Detect which cell encompasses the target text, then output its (x, y) center coordinate. 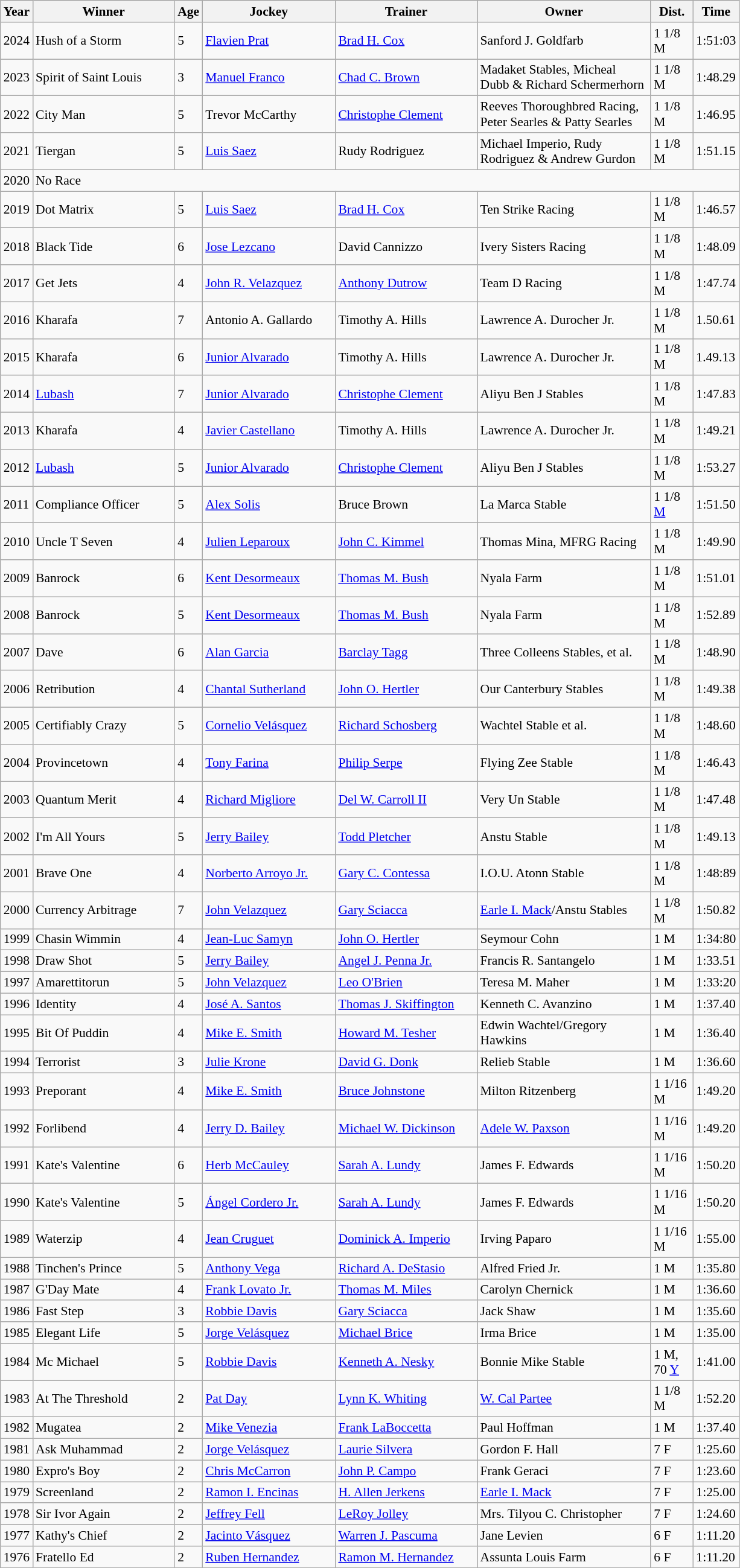
Lynn K. Whiting (406, 1398)
1997 (17, 983)
Elegant Life (104, 1333)
1:33:20 (716, 983)
1:46.95 (716, 115)
Jean Cruguet (269, 1239)
Jack Shaw (564, 1312)
1.50.61 (716, 320)
Thomas Mina, MFRG Racing (564, 542)
1993 (17, 1092)
1:51.50 (716, 504)
1:48.09 (716, 246)
1994 (17, 1062)
Kathy's Chief (104, 1535)
Reeves Thoroughbred Racing, Peter Searles & Patty Searles (564, 115)
LeRoy Jolley (406, 1514)
Sanford J. Goldfarb (564, 41)
Preporant (104, 1092)
Thomas M. Miles (406, 1290)
Provincetown (104, 763)
Jose Lezcano (269, 246)
Adele W. Paxson (564, 1128)
John R. Velazquez (269, 284)
2024 (17, 41)
Howard M. Tesher (406, 1033)
Dot Matrix (104, 210)
Team D Racing (564, 284)
Currency Arbitrage (104, 910)
Richard Migliore (269, 800)
Hush of a Storm (104, 41)
1:49.21 (716, 431)
1:49.90 (716, 542)
Black Tide (104, 246)
1:23.60 (716, 1471)
Winner (104, 11)
Michael Brice (406, 1333)
2012 (17, 468)
Wachtel Stable et al. (564, 726)
Carolyn Chernick (564, 1290)
2009 (17, 578)
2004 (17, 763)
Uncle T Seven (104, 542)
Flying Zee Stable (564, 763)
Rudy Rodriguez (406, 151)
1988 (17, 1268)
1:47.74 (716, 284)
Year (17, 11)
La Marca Stable (564, 504)
Tiergan (104, 151)
Get Jets (104, 284)
John P. Campo (406, 1471)
Our Canterbury Stables (564, 689)
2005 (17, 726)
1985 (17, 1333)
1:51:03 (716, 41)
Mc Michael (104, 1362)
Leo O'Brien (406, 983)
Julie Krone (269, 1062)
G'Day Mate (104, 1290)
1998 (17, 961)
Chris McCarron (269, 1471)
José A. Santos (269, 1004)
2018 (17, 246)
1990 (17, 1202)
Teresa M. Maher (564, 983)
1:49.38 (716, 689)
Alex Solis (269, 504)
2010 (17, 542)
1:49.13 (716, 836)
Irving Paparo (564, 1239)
Jockey (269, 11)
1:24.60 (716, 1514)
Owner (564, 11)
Jean-Luc Samyn (269, 939)
1:33.51 (716, 961)
Time (716, 11)
1984 (17, 1362)
1:48.29 (716, 77)
Julien Leparoux (269, 542)
Bruce Johnstone (406, 1092)
Certifiably Crazy (104, 726)
1:48.90 (716, 652)
Chasin Wimmin (104, 939)
Ivery Sisters Racing (564, 246)
Spirit of Saint Louis (104, 77)
Trevor McCarthy (269, 115)
Flavien Prat (269, 41)
Bit Of Puddin (104, 1033)
Anthony Dutrow (406, 284)
Tony Farina (269, 763)
2022 (17, 115)
Pat Day (269, 1398)
Trainer (406, 11)
Earle I. Mack/Anstu Stables (564, 910)
1:51.01 (716, 578)
2007 (17, 652)
Philip Serpe (406, 763)
1:34:80 (716, 939)
Bruce Brown (406, 504)
Dist. (672, 11)
1987 (17, 1290)
2020 (17, 180)
Barclay Tagg (406, 652)
I.O.U. Atonn Stable (564, 874)
1.49.13 (716, 357)
1981 (17, 1450)
2002 (17, 836)
2017 (17, 284)
Expro's Boy (104, 1471)
1:48.60 (716, 726)
Gary C. Contessa (406, 874)
Frank Lovato Jr. (269, 1290)
1982 (17, 1428)
1:35.80 (716, 1268)
Del W. Carroll II (406, 800)
Sir Ivor Again (104, 1514)
Warren J. Pascuma (406, 1535)
Todd Pletcher (406, 836)
Quantum Merit (104, 800)
Cornelio Velásquez (269, 726)
Tinchen's Prince (104, 1268)
Ángel Cordero Jr. (269, 1202)
1:47.48 (716, 800)
H. Allen Jerkens (406, 1493)
Kenneth C. Avanzino (564, 1004)
Javier Castellano (269, 431)
2003 (17, 800)
Richard A. DeStasio (406, 1268)
David G. Donk (406, 1062)
No Race (386, 180)
1:46.43 (716, 763)
Fratello Ed (104, 1557)
1989 (17, 1239)
Richard Schosberg (406, 726)
Michael Imperio, Rudy Rodriguez & Andrew Gurdon (564, 151)
John C. Kimmel (406, 542)
Paul Hoffman (564, 1428)
Ramon M. Hernandez (406, 1557)
Dominick A. Imperio (406, 1239)
Chad C. Brown (406, 77)
Relieb Stable (564, 1062)
1995 (17, 1033)
1:50.82 (716, 910)
1977 (17, 1535)
Anstu Stable (564, 836)
Anthony Vega (269, 1268)
Milton Ritzenberg (564, 1092)
Draw Shot (104, 961)
Frank LaBoccetta (406, 1428)
Madaket Stables, Micheal Dubb & Richard Schermerhorn (564, 77)
1978 (17, 1514)
Jerry D. Bailey (269, 1128)
1:53.27 (716, 468)
Compliance Officer (104, 504)
Jeffrey Fell (269, 1514)
Herb McCauley (269, 1166)
Very Un Stable (564, 800)
Gordon F. Hall (564, 1450)
1996 (17, 1004)
1992 (17, 1128)
2023 (17, 77)
Waterzip (104, 1239)
1:35.00 (716, 1333)
1980 (17, 1471)
1:47.83 (716, 395)
Age (188, 11)
1983 (17, 1398)
Frank Geraci (564, 1471)
2006 (17, 689)
Chantal Sutherland (269, 689)
2013 (17, 431)
2021 (17, 151)
Edwin Wachtel/Gregory Hawkins (564, 1033)
1999 (17, 939)
Assunta Louis Farm (564, 1557)
1:52.20 (716, 1398)
Fast Step (104, 1312)
Manuel Franco (269, 77)
2014 (17, 395)
City Man (104, 115)
2015 (17, 357)
Alan Garcia (269, 652)
Irma Brice (564, 1333)
1:46.57 (716, 210)
1 M, 70 Y (672, 1362)
Mike Venezia (269, 1428)
Antonio A. Gallardo (269, 320)
1991 (17, 1166)
Laurie Silvera (406, 1450)
1:35.60 (716, 1312)
1:55.00 (716, 1239)
2000 (17, 910)
W. Cal Partee (564, 1398)
Amarettitorun (104, 983)
1986 (17, 1312)
Bonnie Mike Stable (564, 1362)
Screenland (104, 1493)
I'm All Yours (104, 836)
1:51.15 (716, 151)
1:25.60 (716, 1450)
1979 (17, 1493)
1976 (17, 1557)
2019 (17, 210)
Retribution (104, 689)
Three Colleens Stables, et al. (564, 652)
Earle I. Mack (564, 1493)
2011 (17, 504)
Seymour Cohn (564, 939)
Ask Muhammad (104, 1450)
Terrorist (104, 1062)
Thomas J. Skiffington (406, 1004)
At The Threshold (104, 1398)
Brave One (104, 874)
Ramon I. Encinas (269, 1493)
Forlibend (104, 1128)
Ten Strike Racing (564, 210)
2001 (17, 874)
Ruben Hernandez (269, 1557)
Dave (104, 652)
Mrs. Tilyou C. Christopher (564, 1514)
1:52.89 (716, 615)
Jacinto Vásquez (269, 1535)
1:41.00 (716, 1362)
Identity (104, 1004)
Jane Levien (564, 1535)
David Cannizzo (406, 246)
1:25.00 (716, 1493)
1:48:89 (716, 874)
Mugatea (104, 1428)
Michael W. Dickinson (406, 1128)
2016 (17, 320)
Kenneth A. Nesky (406, 1362)
2008 (17, 615)
Angel J. Penna Jr. (406, 961)
1:36.40 (716, 1033)
Francis R. Santangelo (564, 961)
Norberto Arroyo Jr. (269, 874)
Alfred Fried Jr. (564, 1268)
